Detect which cell encompasses the target text, then output its (X, Y) center coordinate. 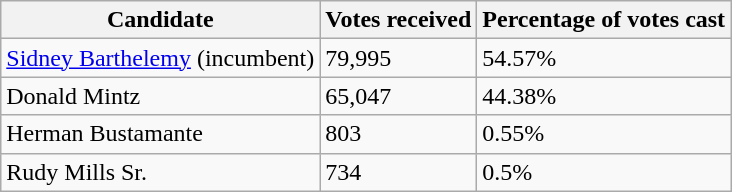
Rudy Mills Sr. (160, 172)
Candidate (160, 20)
Percentage of votes cast (604, 20)
65,047 (398, 96)
0.5% (604, 172)
Votes received (398, 20)
54.57% (604, 58)
Sidney Barthelemy (incumbent) (160, 58)
734 (398, 172)
79,995 (398, 58)
803 (398, 134)
Donald Mintz (160, 96)
Herman Bustamante (160, 134)
44.38% (604, 96)
0.55% (604, 134)
